Extract the (x, y) coordinate from the center of the cell holding the provided text.  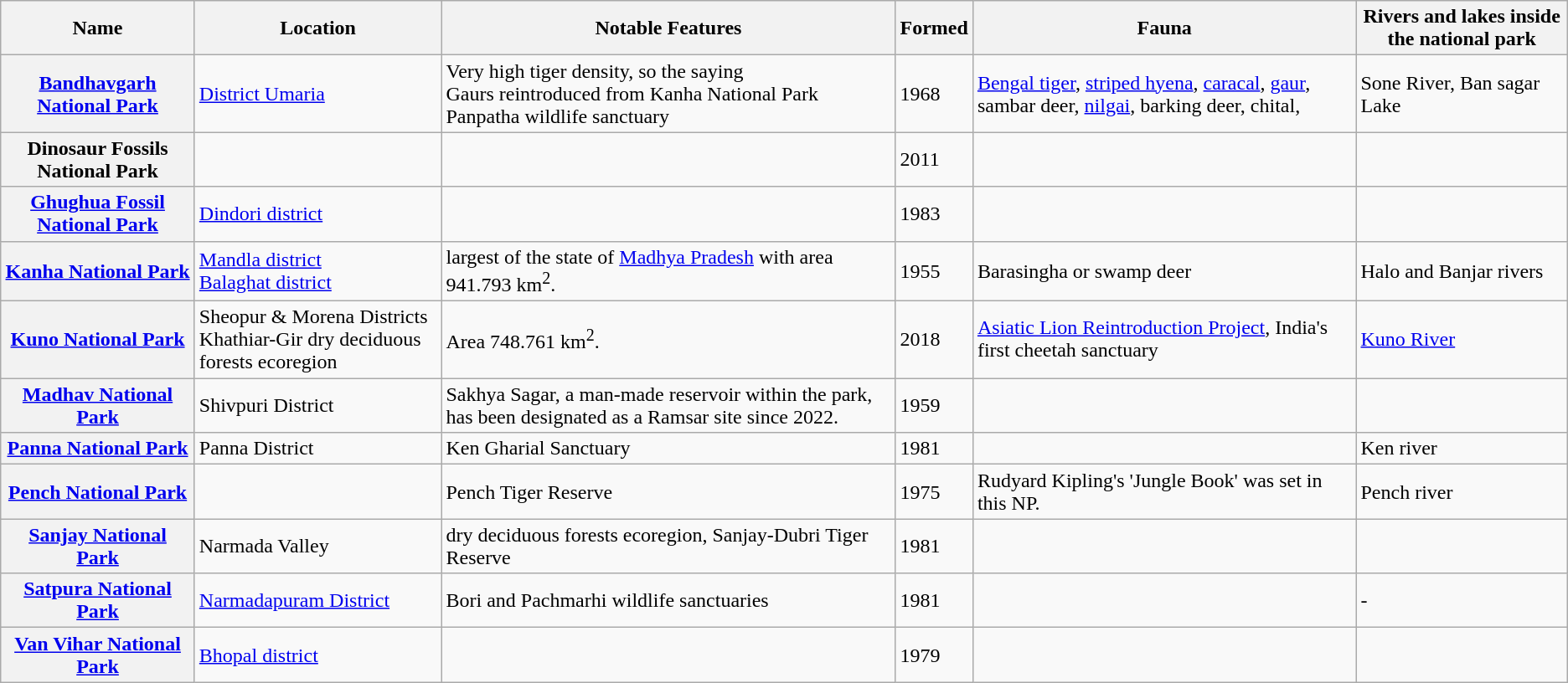
Van Vihar National Park (98, 655)
2018 (934, 340)
1979 (934, 655)
Panna District (318, 449)
Barasingha or swamp deer (1164, 271)
dry deciduous forests ecoregion, Sanjay-Dubri Tiger Reserve (668, 546)
Bengal tiger, striped hyena, caracal, gaur, sambar deer, nilgai, barking deer, chital, (1164, 94)
Panna National Park (98, 449)
Sakhya Sagar, a man-made reservoir within the park, has been designated as a Ramsar site since 2022. (668, 405)
Formed (934, 28)
Dinosaur FossilsNational Park (98, 159)
1955 (934, 271)
Fauna (1164, 28)
Area 748.761 km2. (668, 340)
Ken Gharial Sanctuary (668, 449)
Rudyard Kipling's 'Jungle Book' was set in this NP. (1164, 492)
Kuno National Park (98, 340)
1959 (934, 405)
Shivpuri District (318, 405)
Asiatic Lion Reintroduction Project, India's first cheetah sanctuary (1164, 340)
1968 (934, 94)
- (1462, 601)
Kuno River (1462, 340)
2011 (934, 159)
Mandla districtBalaghat district (318, 271)
Notable Features (668, 28)
Bandhavgarh National Park (98, 94)
Satpura National Park (98, 601)
1975 (934, 492)
Pench river (1462, 492)
Sheopur & Morena DistrictsKhathiar-Gir dry deciduous forests ecoregion (318, 340)
Narmadapuram District (318, 601)
largest of the state of Madhya Pradesh with area 941.793 km2. (668, 271)
1983 (934, 214)
Halo and Banjar rivers (1462, 271)
Dindori district (318, 214)
Rivers and lakes inside the national park (1462, 28)
Sanjay National Park (98, 546)
Pench National Park (98, 492)
Bori and Pachmarhi wildlife sanctuaries (668, 601)
Ghughua Fossil National Park (98, 214)
Very high tiger density, so the sayingGaurs reintroduced from Kanha National ParkPanpatha wildlife sanctuary (668, 94)
District Umaria (318, 94)
Ken river (1462, 449)
Location (318, 28)
Name (98, 28)
Narmada Valley (318, 546)
Sone River, Ban sagar Lake (1462, 94)
Bhopal district (318, 655)
Madhav National Park (98, 405)
Kanha National Park (98, 271)
Pench Tiger Reserve (668, 492)
